Extract the [X, Y] coordinate from the center of the cell holding the provided text.  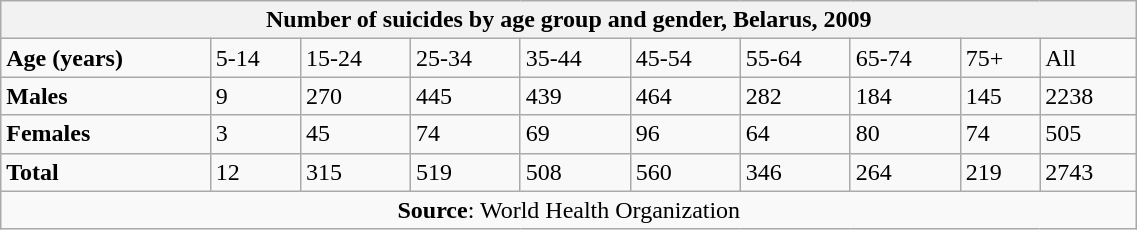
Total [106, 172]
25-34 [465, 58]
184 [905, 96]
64 [795, 134]
Age (years) [106, 58]
45-54 [685, 58]
96 [685, 134]
Males [106, 96]
439 [575, 96]
3 [255, 134]
65-74 [905, 58]
282 [795, 96]
69 [575, 134]
Number of suicides by age group and gender, Belarus, 2009 [569, 20]
45 [355, 134]
80 [905, 134]
75+ [1000, 58]
219 [1000, 172]
519 [465, 172]
55-64 [795, 58]
315 [355, 172]
560 [685, 172]
264 [905, 172]
15-24 [355, 58]
464 [685, 96]
Source: World Health Organization [569, 210]
2238 [1088, 96]
All [1088, 58]
270 [355, 96]
Females [106, 134]
505 [1088, 134]
508 [575, 172]
2743 [1088, 172]
35-44 [575, 58]
445 [465, 96]
5-14 [255, 58]
346 [795, 172]
145 [1000, 96]
9 [255, 96]
12 [255, 172]
